Scan for the cell matching the given text and deliver its [X, Y] coordinate at center. 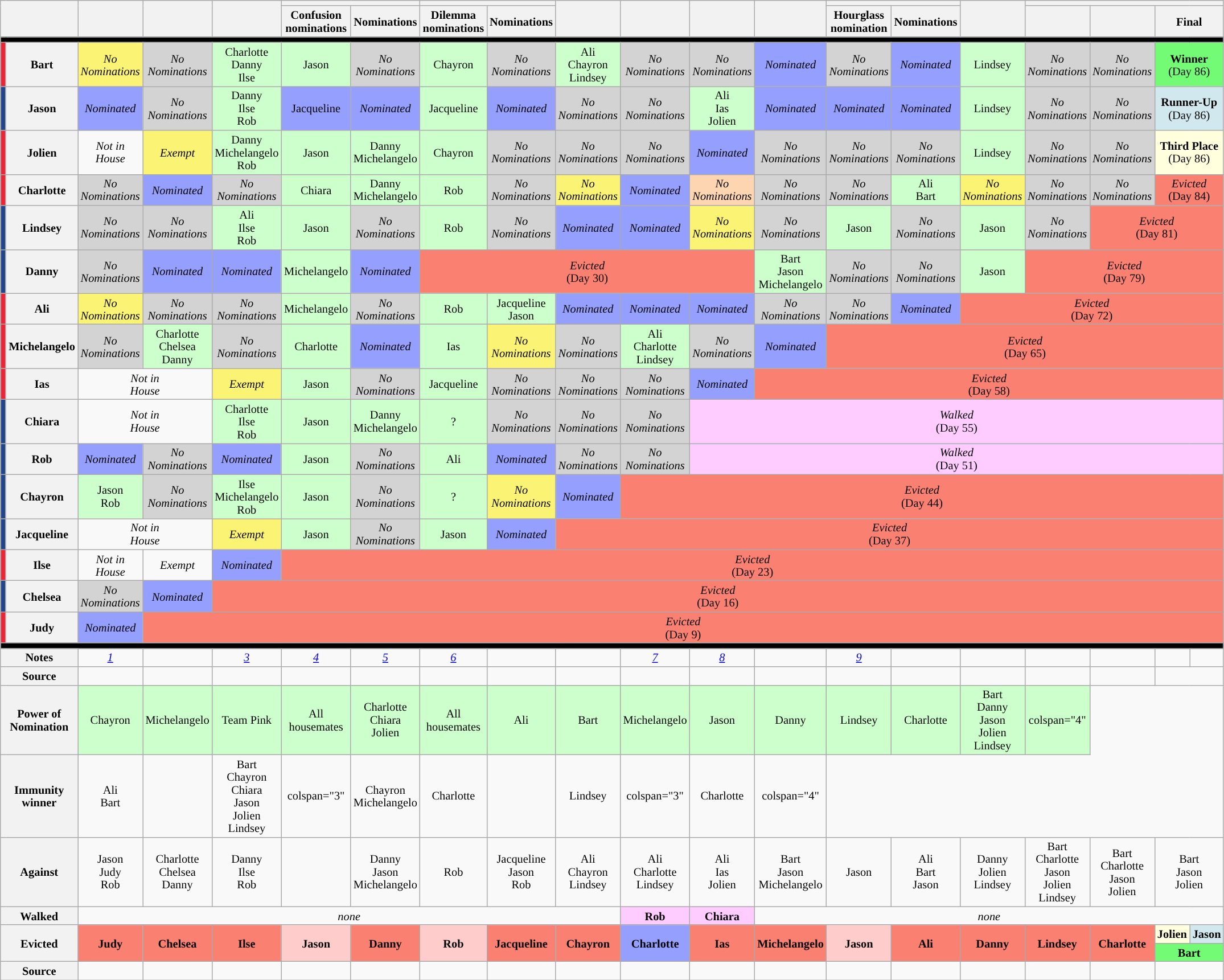
Evicted(Day 44) [922, 497]
Chayron Michelangelo [385, 796]
Third Place(Day 86) [1189, 153]
CharlotteDannyIlse [247, 64]
Evicted(Day 65) [1025, 346]
Bart Jason Jolien [1189, 872]
DannyMichelangeloRob [247, 153]
DannyJasonMichelangelo [385, 872]
Danny Jolien Lindsey [992, 872]
Evicted(Day 79) [1124, 271]
Walked(Day 51) [956, 459]
Ali Charlotte Lindsey [655, 346]
Notes [39, 657]
9 [859, 657]
Confusion nominations [316, 22]
8 [722, 657]
Bart Chayron Chiara Jason Jolien Lindsey [247, 796]
IlseMichelangelo Rob [247, 497]
Evicted(Day 9) [683, 628]
Evicted(Day 16) [717, 597]
Final [1189, 22]
Ali Bart [110, 796]
Power of Nomination [39, 720]
Evicted [39, 943]
3 [247, 657]
5 [385, 657]
Runner-Up(Day 86) [1189, 108]
Bart Charlotte Jason Jolien [1122, 872]
6 [453, 657]
CharlotteChiaraJolien [385, 720]
7 [655, 657]
Against [39, 872]
CharlotteIlseRob [247, 421]
BartJasonMichelangelo [790, 872]
BartDannyJasonJolienLindsey [992, 720]
Winner(Day 86) [1189, 64]
Evicted(Day 37) [890, 534]
1 [110, 657]
Evicted(Day 72) [1092, 309]
Walked(Day 55) [956, 421]
AliCharlotteLindsey [655, 872]
Ali Chayron Lindsey [588, 64]
Walked [39, 916]
Evicted(Day 23) [753, 565]
Evicted(Day 84) [1189, 190]
Ali Bart Jason [926, 872]
JasonJudy Rob [110, 872]
Charlotte Chelsea Danny [178, 346]
JasonRob [110, 497]
Immunity winner [39, 796]
4 [316, 657]
Bart Jason Michelangelo [790, 271]
Evicted(Day 81) [1157, 227]
Bart Charlotte Jason Jolien Lindsey [1057, 872]
CharlotteChelseaDanny [178, 872]
AliChayronLindsey [588, 872]
AliIlseRob [247, 227]
Dilemma nominations [453, 22]
AliBart [926, 190]
JacquelineJasonRob [521, 872]
Evicted(Day 30) [588, 271]
Hourglass nomination [859, 22]
Evicted(Day 58) [989, 384]
AliIasJolien [722, 872]
Team Pink [247, 720]
Ali Ias Jolien [722, 108]
JacquelineJason [521, 309]
